Scan for the cell matching the given text and deliver its (X, Y) coordinate at center. 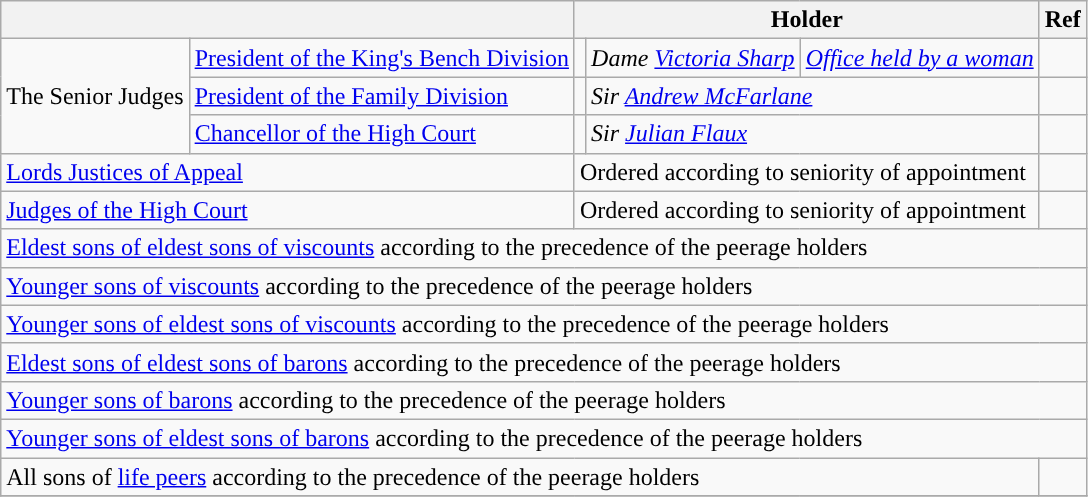
Eldest sons of eldest sons of barons according to the precedence of the peerage holders (544, 362)
Lords Justices of Appeal (288, 172)
Younger sons of viscounts according to the precedence of the peerage holders (544, 286)
Office held by a woman (920, 58)
President of the King's Bench Division (382, 58)
Chancellor of the High Court (382, 134)
Sir Andrew McFarlane (813, 96)
Holder (806, 20)
Younger sons of eldest sons of viscounts according to the precedence of the peerage holders (544, 324)
The Senior Judges (95, 96)
Sir Julian Flaux (813, 134)
All sons of life peers according to the precedence of the peerage holders (520, 477)
Ref (1062, 20)
Eldest sons of eldest sons of viscounts according to the precedence of the peerage holders (544, 248)
Younger sons of eldest sons of barons according to the precedence of the peerage holders (544, 438)
President of the Family Division (382, 96)
Dame Victoria Sharp (694, 58)
Younger sons of barons according to the precedence of the peerage holders (544, 400)
Judges of the High Court (288, 210)
